Scan for the cell matching the given text and deliver its [X, Y] coordinate at center. 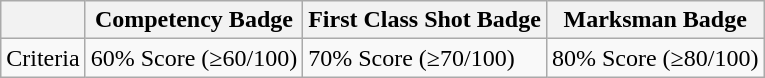
First Class Shot Badge [425, 20]
60% Score (≥60/100) [194, 58]
Criteria [43, 58]
Competency Badge [194, 20]
70% Score (≥70/100) [425, 58]
Marksman Badge [655, 20]
80% Score (≥80/100) [655, 58]
